From the cell containing the given text, extract its center point as (X, Y) coordinate. 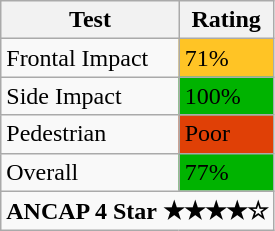
71% (226, 58)
Rating (226, 20)
Frontal Impact (90, 58)
Pedestrian (90, 134)
Test (90, 20)
Side Impact (90, 96)
Poor (226, 134)
100% (226, 96)
77% (226, 172)
ANCAP 4 Star ★★★★☆ (137, 211)
Overall (90, 172)
